Provide the (X, Y) coordinate of the cell's center where the given text is located.  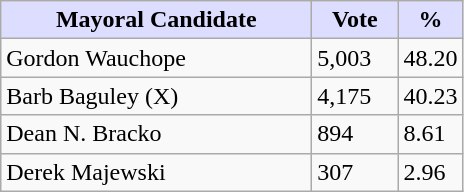
894 (355, 134)
% (430, 20)
40.23 (430, 96)
4,175 (355, 96)
Derek Majewski (156, 172)
8.61 (430, 134)
Gordon Wauchope (156, 58)
Barb Baguley (X) (156, 96)
Dean N. Bracko (156, 134)
5,003 (355, 58)
307 (355, 172)
2.96 (430, 172)
Mayoral Candidate (156, 20)
Vote (355, 20)
48.20 (430, 58)
